Detect which cell encompasses the target text, then output its [X, Y] center coordinate. 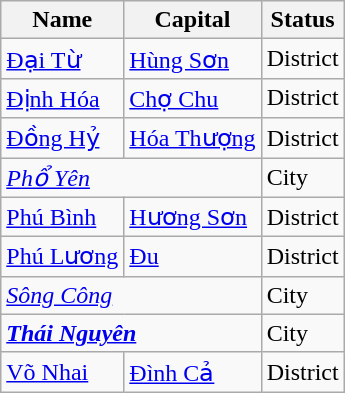
Đu [192, 257]
Hóa Thượng [192, 138]
Hùng Sơn [192, 59]
Capital [192, 20]
Đồng Hỷ [62, 138]
Chợ Chu [192, 98]
Name [62, 20]
Thái Nguyên [131, 333]
Định Hóa [62, 98]
Đình Cả [192, 372]
Sông Công [131, 295]
Hương Sơn [192, 217]
Phú Lương [62, 257]
Phổ Yên [131, 178]
Phú Bình [62, 217]
Đại Từ [62, 59]
Võ Nhai [62, 372]
Status [302, 20]
